Determine the (x, y) coordinate at the center of the cell enclosing the given text.  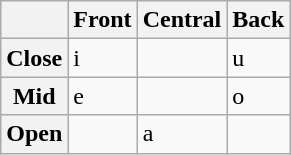
Central (182, 20)
Front (102, 20)
u (258, 58)
o (258, 96)
Back (258, 20)
Close (34, 58)
a (182, 134)
Mid (34, 96)
i (102, 58)
e (102, 96)
Open (34, 134)
